Capture the cell that displays the provided text and extract its (X, Y) central coordinate. 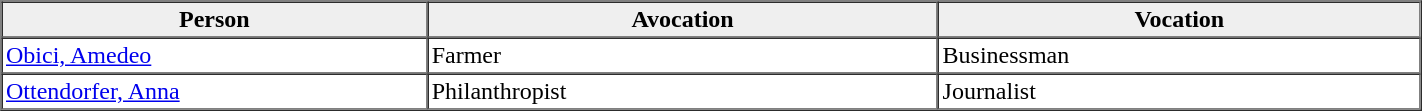
Journalist (1179, 92)
Obici, Amedeo (215, 56)
Ottendorfer, Anna (215, 92)
Farmer (682, 56)
Businessman (1179, 56)
Philanthropist (682, 92)
Person (215, 20)
Vocation (1179, 20)
Avocation (682, 20)
